From the cell containing the given text, extract its center point as [x, y] coordinate. 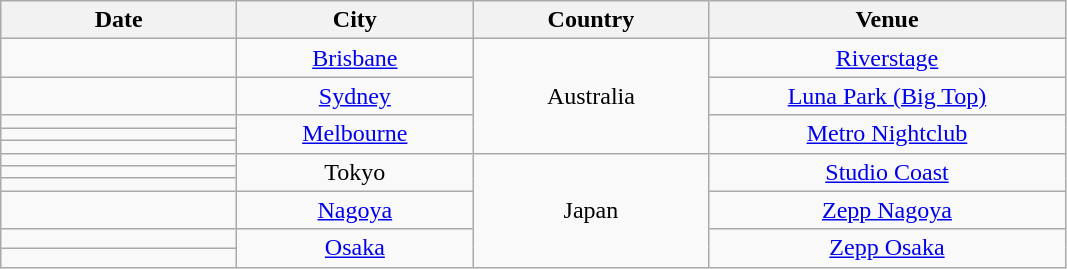
Zepp Osaka [887, 248]
Studio Coast [887, 172]
Japan [591, 210]
Sydney [355, 96]
City [355, 20]
Nagoya [355, 210]
Date [119, 20]
Venue [887, 20]
Riverstage [887, 58]
Tokyo [355, 172]
Country [591, 20]
Osaka [355, 248]
Metro Nightclub [887, 134]
Australia [591, 96]
Luna Park (Big Top) [887, 96]
Brisbane [355, 58]
Melbourne [355, 134]
Zepp Nagoya [887, 210]
